Extract the [X, Y] coordinate from the center of the cell holding the provided text.  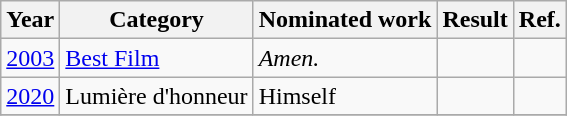
Amen. [345, 58]
Nominated work [345, 20]
Result [475, 20]
2020 [30, 96]
Himself [345, 96]
Best Film [156, 58]
Category [156, 20]
Lumière d'honneur [156, 96]
2003 [30, 58]
Ref. [540, 20]
Year [30, 20]
